Return the [x, y] coordinate for the center point of the cell that contains the specified text.  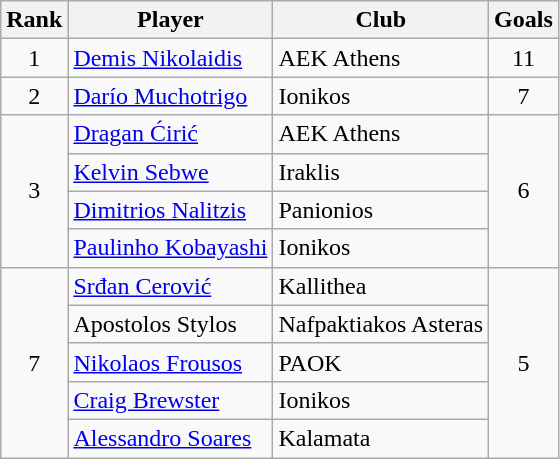
Demis Nikolaidis [170, 58]
Kallithea [381, 286]
6 [524, 191]
Dimitrios Nalitzis [170, 210]
Nikolaos Frousos [170, 362]
Nafpaktiakos Asteras [381, 324]
1 [34, 58]
Alessandro Soares [170, 438]
Club [381, 20]
Rank [34, 20]
5 [524, 362]
3 [34, 191]
Kelvin Sebwe [170, 172]
Darío Muchotrigo [170, 96]
Iraklis [381, 172]
Kalamata [381, 438]
Goals [524, 20]
2 [34, 96]
Player [170, 20]
Apostolos Stylos [170, 324]
Paulinho Kobayashi [170, 248]
Srđan Cerović [170, 286]
Dragan Ćirić [170, 134]
11 [524, 58]
PAOK [381, 362]
Panionios [381, 210]
Craig Brewster [170, 400]
